Provide the (X, Y) coordinate of the cell's center where the given text is located.  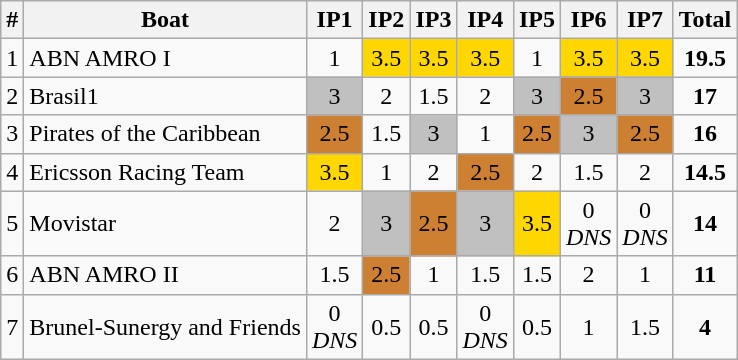
14 (705, 224)
IP5 (536, 20)
ABN AMRO I (166, 58)
17 (705, 96)
11 (705, 275)
Pirates of the Caribbean (166, 134)
16 (705, 134)
Brasil1 (166, 96)
5 (12, 224)
ABN AMRO II (166, 275)
Brunel-Sunergy and Friends (166, 326)
IP3 (434, 20)
6 (12, 275)
IP1 (334, 20)
Movistar (166, 224)
IP4 (485, 20)
Boat (166, 20)
19.5 (705, 58)
Ericsson Racing Team (166, 172)
7 (12, 326)
14.5 (705, 172)
# (12, 20)
IP7 (645, 20)
Total (705, 20)
IP2 (386, 20)
IP6 (588, 20)
